From the cell containing the given text, extract its center point as [x, y] coordinate. 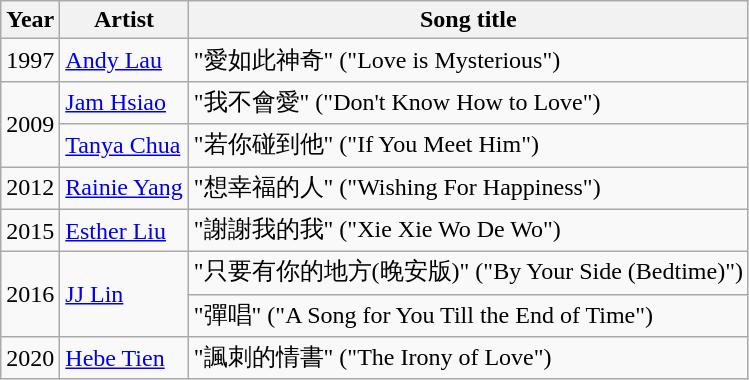
Song title [468, 20]
"謝謝我的我" ("Xie Xie Wo De Wo") [468, 230]
2020 [30, 358]
"若你碰到他" ("If You Meet Him") [468, 146]
Andy Lau [124, 60]
Rainie Yang [124, 188]
Artist [124, 20]
"彈唱" ("A Song for You Till the End of Time") [468, 316]
Tanya Chua [124, 146]
Hebe Tien [124, 358]
JJ Lin [124, 294]
"想幸福的人" ("Wishing For Happiness") [468, 188]
Jam Hsiao [124, 102]
2009 [30, 124]
"我不會愛" ("Don't Know How to Love") [468, 102]
"只要有你的地方(晚安版)" ("By Your Side (Bedtime)") [468, 274]
"愛如此神奇" ("Love is Mysterious") [468, 60]
2016 [30, 294]
1997 [30, 60]
"諷刺的情書" ("The Irony of Love") [468, 358]
Esther Liu [124, 230]
2015 [30, 230]
Year [30, 20]
2012 [30, 188]
